Return the [X, Y] coordinate for the center point of the cell that contains the specified text.  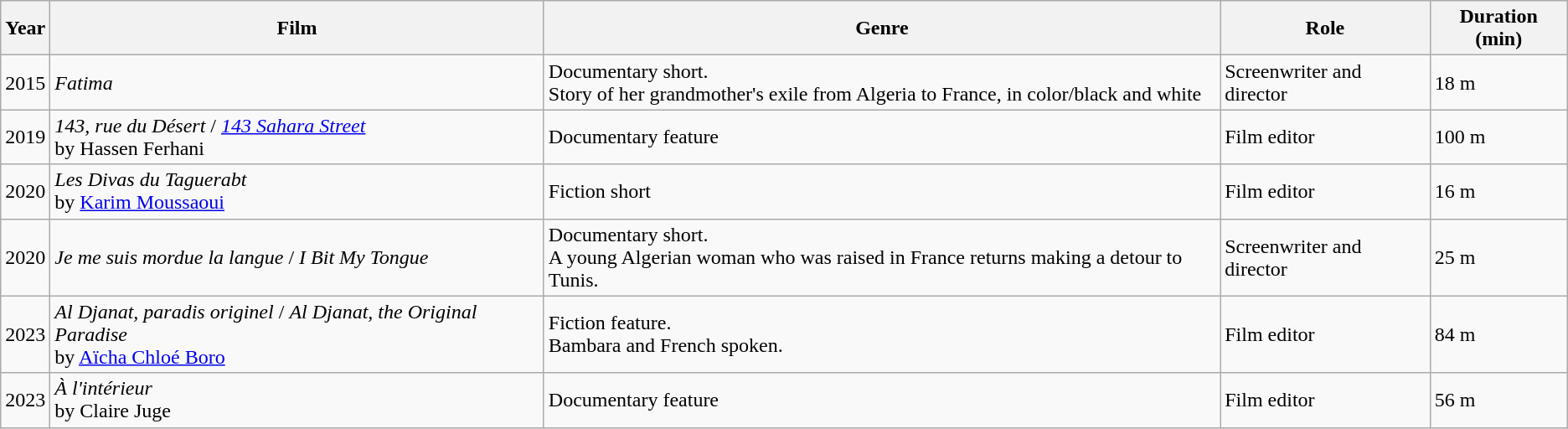
Je me suis mordue la langue / I Bit My Tongue [297, 257]
Documentary short.A young Algerian woman who was raised in France returns making a detour to Tunis. [881, 257]
2019 [25, 137]
16 m [1498, 191]
Fiction feature.Bambara and French spoken. [881, 334]
Fiction short [881, 191]
À l'intérieurby Claire Juge [297, 401]
2015 [25, 82]
Role [1325, 28]
Year [25, 28]
Fatima [297, 82]
Genre [881, 28]
56 m [1498, 401]
Duration (min) [1498, 28]
Documentary short.Story of her grandmother's exile from Algeria to France, in color/black and white [881, 82]
84 m [1498, 334]
Les Divas du Taguerabtby Karim Moussaoui [297, 191]
100 m [1498, 137]
Al Djanat, paradis originel / Al Djanat, the Original Paradiseby Aïcha Chloé Boro [297, 334]
18 m [1498, 82]
143, rue du Désert / 143 Sahara Streetby Hassen Ferhani [297, 137]
Film [297, 28]
25 m [1498, 257]
